Scan for the cell matching the given text and deliver its (X, Y) coordinate at center. 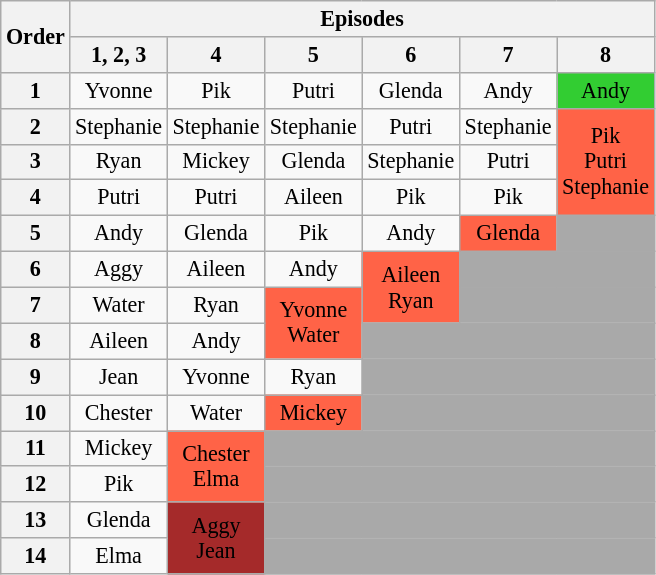
Episodes (362, 18)
12 (36, 484)
ChesterElma (216, 466)
11 (36, 448)
AileenRyan (410, 287)
AggyJean (216, 538)
14 (36, 556)
Order (36, 36)
9 (36, 377)
Jean (118, 377)
Aggy (118, 269)
13 (36, 520)
YvonneWater (314, 323)
1, 2, 3 (118, 54)
Elma (118, 556)
PikPutriStephanie (606, 162)
10 (36, 412)
3 (36, 162)
2 (36, 126)
Chester (118, 412)
1 (36, 90)
